Identify which cell holds the provided text, then report its [X, Y] central coordinate. 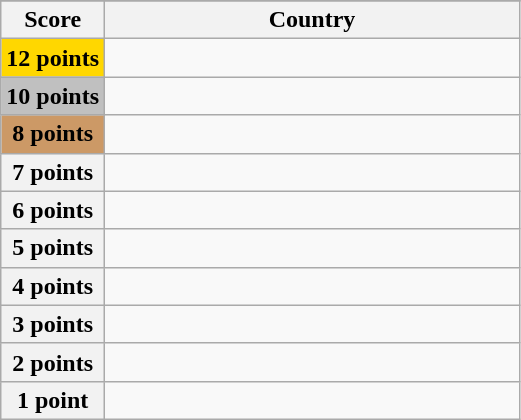
2 points [53, 362]
5 points [53, 248]
12 points [53, 58]
7 points [53, 172]
Score [53, 20]
8 points [53, 134]
4 points [53, 286]
10 points [53, 96]
Country [312, 20]
6 points [53, 210]
1 point [53, 400]
3 points [53, 324]
